For the text-containing cell, return its midpoint in [x, y] coordinate format. 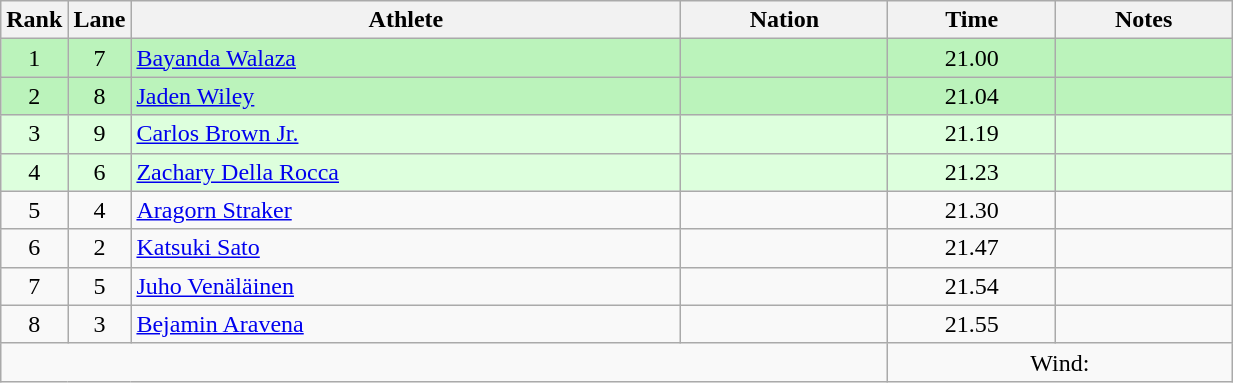
21.19 [972, 134]
Katsuki Sato [406, 248]
Juho Venäläinen [406, 286]
Jaden Wiley [406, 96]
21.04 [972, 96]
21.55 [972, 324]
21.23 [972, 172]
Aragorn Straker [406, 210]
Time [972, 20]
Notes [1143, 20]
Nation [784, 20]
21.30 [972, 210]
Wind: [1060, 362]
21.54 [972, 286]
Carlos Brown Jr. [406, 134]
21.47 [972, 248]
Rank [34, 20]
Lane [100, 20]
Bayanda Walaza [406, 58]
1 [34, 58]
Zachary Della Rocca [406, 172]
9 [100, 134]
Athlete [406, 20]
Bejamin Aravena [406, 324]
21.00 [972, 58]
